Find where the given text appears and provide that cell's center as [X, Y] coordinate. 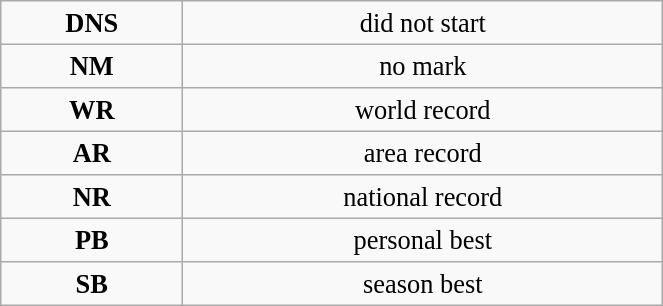
NR [92, 197]
WR [92, 109]
no mark [423, 66]
personal best [423, 240]
national record [423, 197]
AR [92, 153]
season best [423, 284]
area record [423, 153]
DNS [92, 22]
SB [92, 284]
NM [92, 66]
did not start [423, 22]
PB [92, 240]
world record [423, 109]
